Locate the cell with the specified text and output its [x, y] center coordinate. 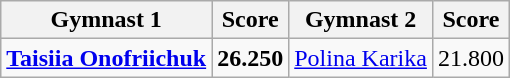
26.250 [250, 58]
Taisiia Onofriichuk [106, 58]
Gymnast 2 [361, 20]
Gymnast 1 [106, 20]
Polina Karika [361, 58]
21.800 [470, 58]
